Search for the cell housing the specified text and yield its [X, Y] center coordinate. 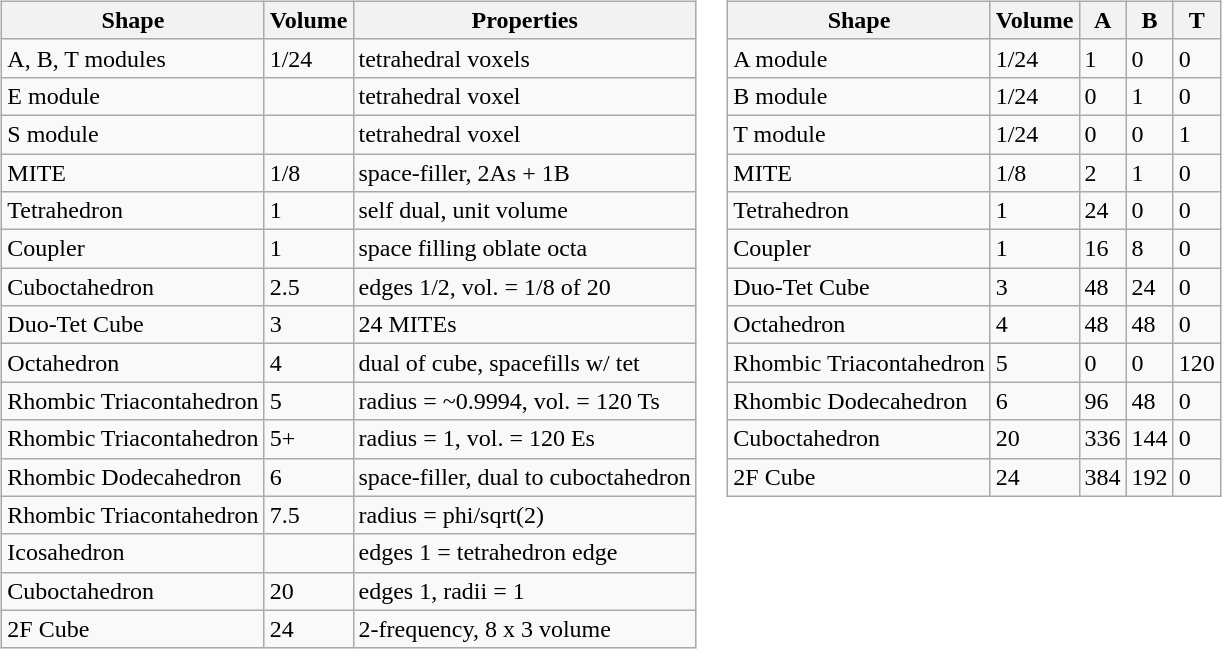
space-filler, 2As + 1B [524, 173]
336 [1102, 439]
A [1102, 20]
24 MITEs [524, 325]
120 [1196, 363]
A, B, T modules [133, 58]
T [1196, 20]
2-frequency, 8 x 3 volume [524, 629]
radius = ~0.9994, vol. = 120 Ts [524, 401]
144 [1150, 439]
self dual, unit volume [524, 211]
radius = phi/sqrt(2) [524, 515]
tetrahedral voxels [524, 58]
dual of cube, spacefills w/ tet [524, 363]
5+ [308, 439]
384 [1102, 477]
B module [859, 96]
Icosahedron [133, 553]
2.5 [308, 287]
96 [1102, 401]
E module [133, 96]
S module [133, 134]
2 [1102, 173]
edges 1, radii = 1 [524, 591]
B [1150, 20]
edges 1/2, vol. = 1/8 of 20 [524, 287]
8 [1150, 249]
edges 1 = tetrahedron edge [524, 553]
192 [1150, 477]
Properties [524, 20]
7.5 [308, 515]
16 [1102, 249]
space-filler, dual to cuboctahedron [524, 477]
radius = 1, vol. = 120 Es [524, 439]
space filling oblate octa [524, 249]
A module [859, 58]
T module [859, 134]
